Detect which cell encompasses the target text, then output its (X, Y) center coordinate. 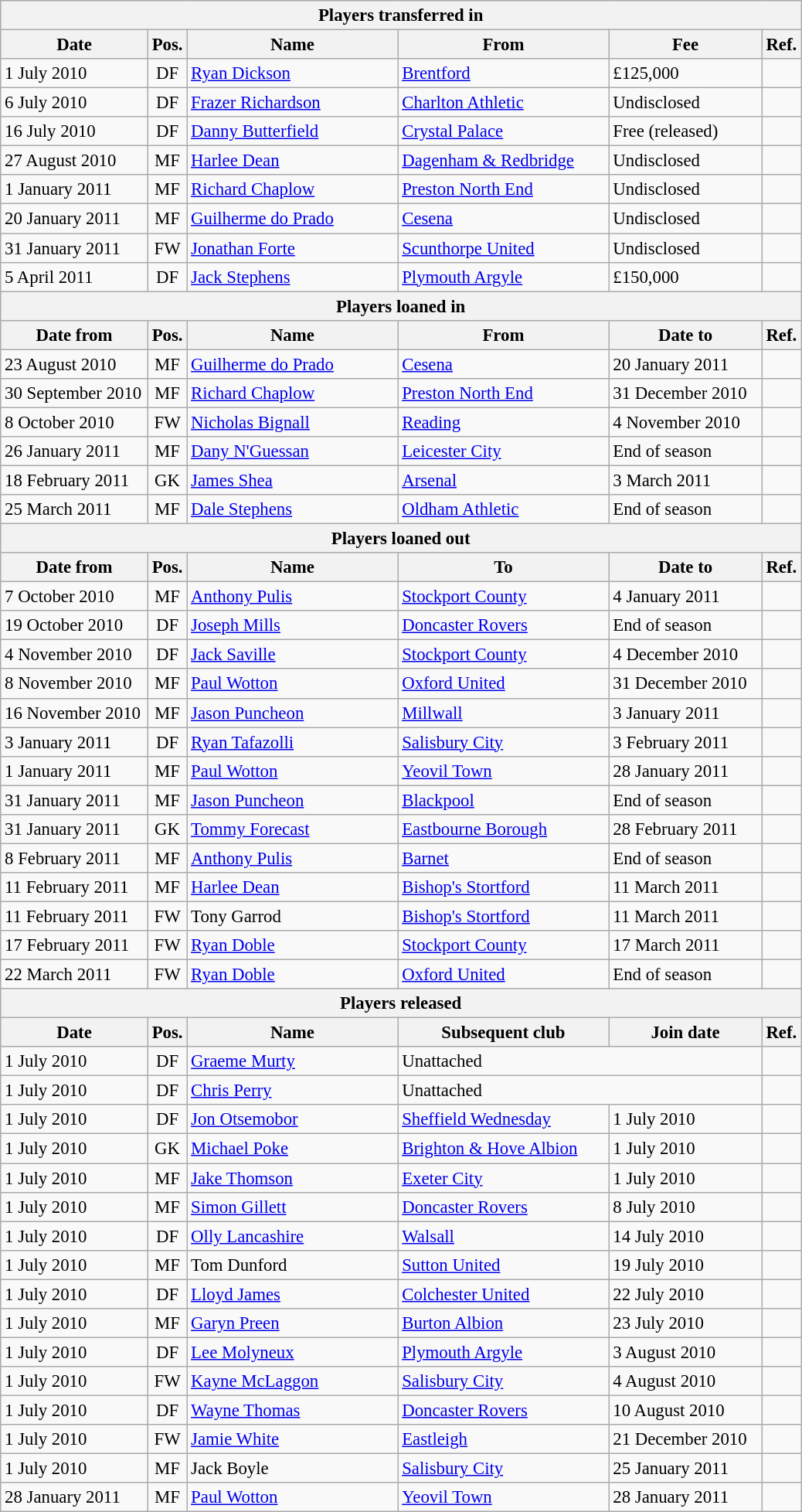
Players loaned out (401, 539)
8 February 2011 (74, 858)
Dany N'Guessan (292, 451)
7 October 2010 (74, 597)
Millwall (504, 713)
Olly Lancashire (292, 1236)
Jack Stephens (292, 277)
Tommy Forecast (292, 829)
Free (released) (685, 131)
£125,000 (685, 73)
21 December 2010 (685, 1439)
8 November 2010 (74, 684)
Brighton & Hove Albion (504, 1149)
Charlton Athletic (504, 103)
Jon Otsemobor (292, 1120)
Michael Poke (292, 1149)
Jake Thomson (292, 1178)
Eastleigh (504, 1439)
£150,000 (685, 277)
Players loaned in (401, 306)
18 February 2011 (74, 480)
16 November 2010 (74, 713)
Walsall (504, 1236)
28 February 2011 (685, 829)
17 February 2011 (74, 945)
6 July 2010 (74, 103)
17 March 2011 (685, 945)
Nicholas Bignall (292, 422)
Tony Garrod (292, 916)
30 September 2010 (74, 393)
Ryan Dickson (292, 73)
10 August 2010 (685, 1410)
16 July 2010 (74, 131)
5 April 2011 (74, 277)
Wayne Thomas (292, 1410)
Ryan Tafazolli (292, 742)
Players released (401, 1003)
Jamie White (292, 1439)
Colchester United (504, 1294)
Players transferred in (401, 15)
Chris Perry (292, 1091)
Simon Gillett (292, 1207)
Danny Butterfield (292, 131)
22 March 2011 (74, 975)
23 August 2010 (74, 364)
Blackpool (504, 800)
Jack Saville (292, 655)
James Shea (292, 480)
4 August 2010 (685, 1381)
8 July 2010 (685, 1207)
Dale Stephens (292, 509)
3 March 2011 (685, 480)
Arsenal (504, 480)
Fee (685, 45)
To (504, 567)
4 January 2011 (685, 597)
Jonathan Forte (292, 248)
19 October 2010 (74, 625)
22 July 2010 (685, 1294)
Reading (504, 422)
4 December 2010 (685, 655)
Graeme Murty (292, 1061)
26 January 2011 (74, 451)
Eastbourne Borough (504, 829)
Subsequent club (504, 1033)
Crystal Palace (504, 131)
3 February 2011 (685, 742)
Sutton United (504, 1265)
Kayne McLaggon (292, 1381)
27 August 2010 (74, 161)
25 January 2011 (685, 1469)
Scunthorpe United (504, 248)
Brentford (504, 73)
3 August 2010 (685, 1352)
Dagenham & Redbridge (504, 161)
19 July 2010 (685, 1265)
Sheffield Wednesday (504, 1120)
Lloyd James (292, 1294)
Burton Albion (504, 1323)
25 March 2011 (74, 509)
Oldham Athletic (504, 509)
Garyn Preen (292, 1323)
23 July 2010 (685, 1323)
Leicester City (504, 451)
Barnet (504, 858)
14 July 2010 (685, 1236)
8 October 2010 (74, 422)
Lee Molyneux (292, 1352)
Tom Dunford (292, 1265)
Exeter City (504, 1178)
Join date (685, 1033)
Joseph Mills (292, 625)
Jack Boyle (292, 1469)
Frazer Richardson (292, 103)
